Find where the given text appears and provide that cell's center as [X, Y] coordinate. 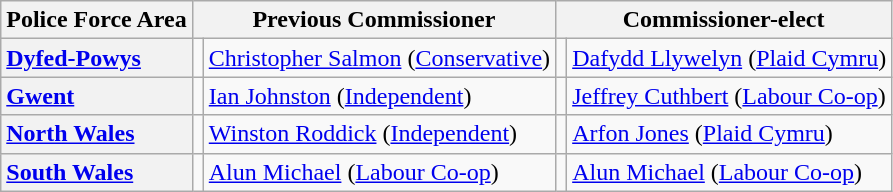
Winston Roddick (Independent) [379, 134]
Police Force Area [96, 20]
Commissioner-elect [724, 20]
Arfon Jones (Plaid Cymru) [730, 134]
Previous Commissioner [374, 20]
Gwent [96, 96]
South Wales [96, 172]
Jeffrey Cuthbert (Labour Co-op) [730, 96]
Ian Johnston (Independent) [379, 96]
Dyfed-Powys [96, 58]
Christopher Salmon (Conservative) [379, 58]
Dafydd Llywelyn (Plaid Cymru) [730, 58]
North Wales [96, 134]
